Return the [X, Y] coordinate for the center point of the cell that contains the specified text.  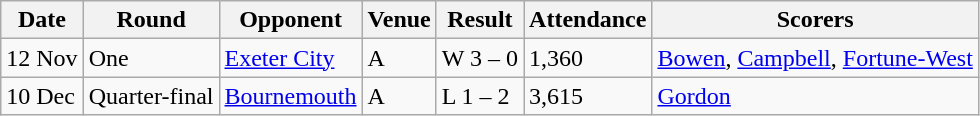
Date [42, 20]
W 3 – 0 [480, 58]
1,360 [588, 58]
Result [480, 20]
Quarter-final [151, 96]
Venue [399, 20]
Scorers [815, 20]
3,615 [588, 96]
12 Nov [42, 58]
Bournemouth [290, 96]
Round [151, 20]
Bowen, Campbell, Fortune-West [815, 58]
10 Dec [42, 96]
Opponent [290, 20]
Attendance [588, 20]
One [151, 58]
Exeter City [290, 58]
L 1 – 2 [480, 96]
Gordon [815, 96]
